Locate the cell with the specified text and output its (x, y) center coordinate. 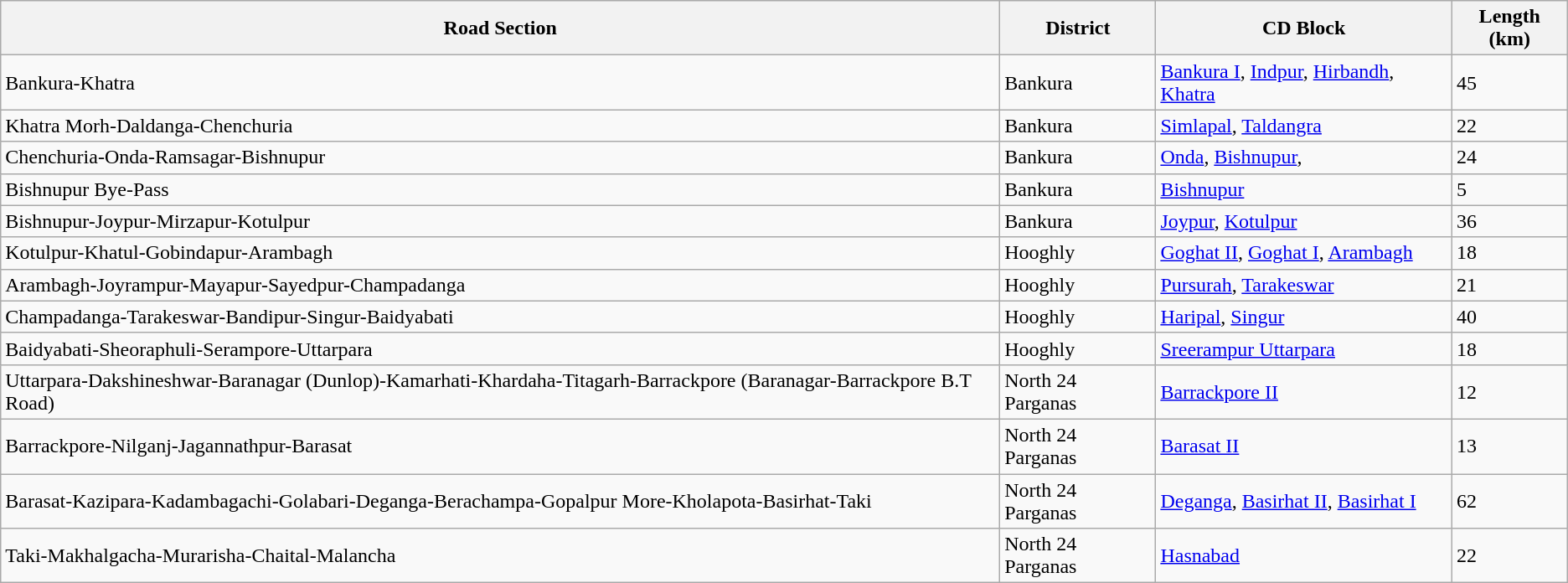
Length (km) (1509, 28)
Barrackpore II (1303, 392)
45 (1509, 82)
CD Block (1303, 28)
Baidyabati-Sheoraphuli-Serampore-Uttarpara (501, 348)
Barasat-Kazipara-Kadambagachi-Golabari-Deganga-Berachampa-Gopalpur More-Kholapota-Basirhat-Taki (501, 501)
Deganga, Basirhat II, Basirhat I (1303, 501)
13 (1509, 446)
Barrackpore-Nilganj-Jagannathpur-Barasat (501, 446)
Simlapal, Taldangra (1303, 126)
Barasat II (1303, 446)
Onda, Bishnupur, (1303, 157)
Goghat II, Goghat I, Arambagh (1303, 253)
5 (1509, 189)
Bishnupur Bye-Pass (501, 189)
Bishnupur-Joypur-Mirzapur-Kotulpur (501, 221)
24 (1509, 157)
Pursurah, Tarakeswar (1303, 285)
Haripal, Singur (1303, 317)
Bankura I, Indpur, Hirbandh, Khatra (1303, 82)
Khatra Morh-Daldanga-Chenchuria (501, 126)
12 (1509, 392)
Bankura-Khatra (501, 82)
21 (1509, 285)
District (1078, 28)
Taki-Makhalgacha-Murarisha-Chaital-Malancha (501, 556)
Joypur, Kotulpur (1303, 221)
Chenchuria-Onda-Ramsagar-Bishnupur (501, 157)
Arambagh-Joyrampur-Mayapur-Sayedpur-Champadanga (501, 285)
Uttarpara-Dakshineshwar-Baranagar (Dunlop)-Kamarhati-Khardaha-Titagarh-Barrackpore (Baranagar-Barrackpore B.T Road) (501, 392)
Sreerampur Uttarpara (1303, 348)
Hasnabad (1303, 556)
Kotulpur-Khatul-Gobindapur-Arambagh (501, 253)
62 (1509, 501)
Bishnupur (1303, 189)
36 (1509, 221)
40 (1509, 317)
Champadanga-Tarakeswar-Bandipur-Singur-Baidyabati (501, 317)
Road Section (501, 28)
